Detect which cell encompasses the target text, then output its (X, Y) center coordinate. 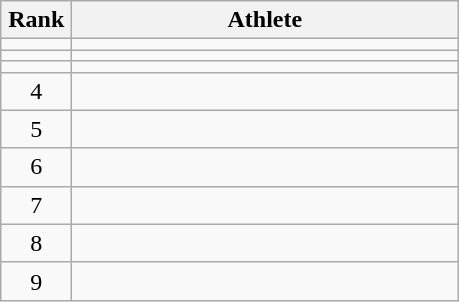
7 (36, 205)
4 (36, 91)
8 (36, 243)
6 (36, 167)
9 (36, 281)
5 (36, 129)
Athlete (265, 20)
Rank (36, 20)
